Pinpoint the cell where the given text exists, returning its (X, Y) midpoint coordinate. 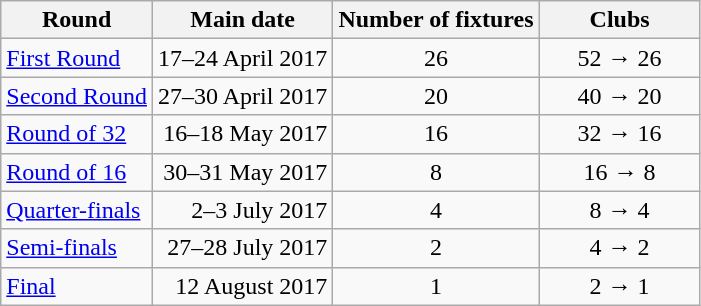
4 (436, 210)
8 → 4 (620, 210)
Round (77, 20)
27–30 April 2017 (242, 96)
16 (436, 134)
Main date (242, 20)
2–3 July 2017 (242, 210)
First Round (77, 58)
52 → 26 (620, 58)
2 (436, 248)
Round of 16 (77, 172)
Second Round (77, 96)
30–31 May 2017 (242, 172)
27–28 July 2017 (242, 248)
8 (436, 172)
Number of fixtures (436, 20)
12 August 2017 (242, 286)
Round of 32 (77, 134)
26 (436, 58)
Semi-finals (77, 248)
20 (436, 96)
1 (436, 286)
Clubs (620, 20)
4 → 2 (620, 248)
16 → 8 (620, 172)
40 → 20 (620, 96)
Final (77, 286)
32 → 16 (620, 134)
2 → 1 (620, 286)
Quarter-finals (77, 210)
17–24 April 2017 (242, 58)
16–18 May 2017 (242, 134)
